Locate the cell with the specified text and output its [X, Y] center coordinate. 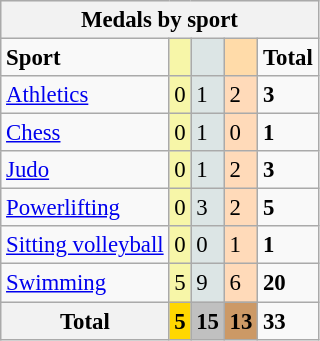
Swimming [85, 283]
Medals by sport [160, 20]
Sport [85, 58]
Chess [85, 133]
13 [240, 321]
Sitting volleyball [85, 245]
9 [208, 283]
33 [288, 321]
15 [208, 321]
Powerlifting [85, 208]
Judo [85, 170]
Athletics [85, 95]
6 [240, 283]
20 [288, 283]
